Search for the cell housing the specified text and yield its [X, Y] center coordinate. 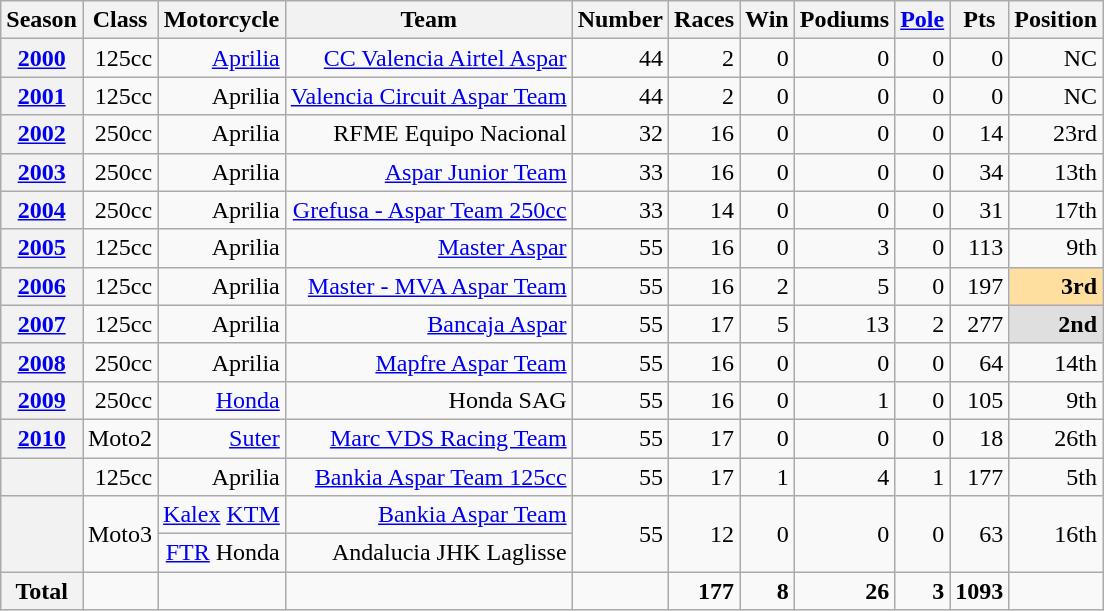
Mapfre Aspar Team [428, 362]
14th [1056, 362]
26 [844, 591]
Honda SAG [428, 400]
Number [620, 20]
Kalex KTM [222, 515]
Master Aspar [428, 248]
Moto3 [120, 534]
31 [980, 210]
FTR Honda [222, 553]
13 [844, 324]
2nd [1056, 324]
Total [42, 591]
Master - MVA Aspar Team [428, 286]
34 [980, 172]
13th [1056, 172]
2005 [42, 248]
Pts [980, 20]
Win [768, 20]
Suter [222, 438]
2010 [42, 438]
113 [980, 248]
3rd [1056, 286]
Bancaja Aspar [428, 324]
2002 [42, 134]
2006 [42, 286]
17th [1056, 210]
Bankia Aspar Team 125cc [428, 477]
26th [1056, 438]
Pole [922, 20]
Season [42, 20]
2001 [42, 96]
2009 [42, 400]
Grefusa - Aspar Team 250cc [428, 210]
18 [980, 438]
Motorcycle [222, 20]
2004 [42, 210]
Class [120, 20]
Honda [222, 400]
Podiums [844, 20]
2000 [42, 58]
63 [980, 534]
Races [704, 20]
197 [980, 286]
23rd [1056, 134]
16th [1056, 534]
12 [704, 534]
4 [844, 477]
Moto2 [120, 438]
Aspar Junior Team [428, 172]
2008 [42, 362]
RFME Equipo Nacional [428, 134]
2007 [42, 324]
2003 [42, 172]
Andalucia JHK Laglisse [428, 553]
Team [428, 20]
5th [1056, 477]
Bankia Aspar Team [428, 515]
277 [980, 324]
64 [980, 362]
1093 [980, 591]
105 [980, 400]
CC Valencia Airtel Aspar [428, 58]
Valencia Circuit Aspar Team [428, 96]
Marc VDS Racing Team [428, 438]
32 [620, 134]
8 [768, 591]
Position [1056, 20]
